Return (x, y) of the center of cell containing provided text 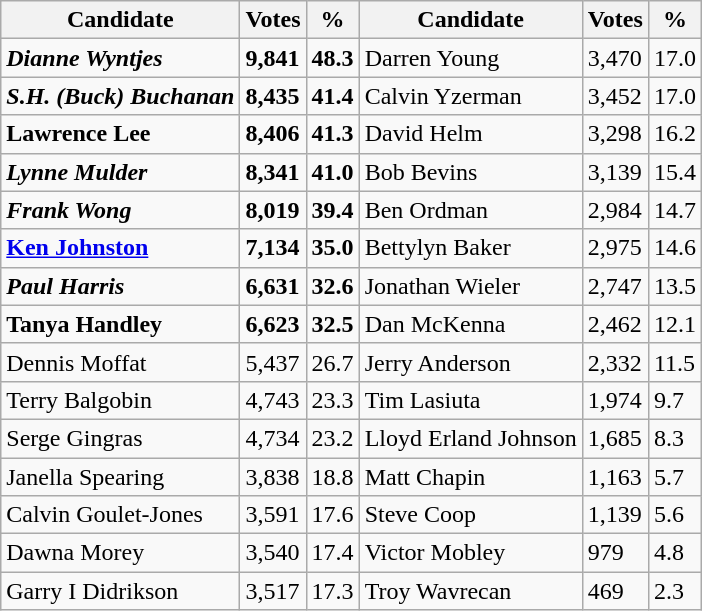
14.7 (674, 210)
David Helm (470, 134)
Frank Wong (120, 210)
41.0 (332, 172)
Dan McKenna (470, 324)
Dianne Wyntjes (120, 58)
7,134 (273, 248)
8,406 (273, 134)
Dennis Moffat (120, 362)
1,685 (615, 438)
Jonathan Wieler (470, 286)
2,747 (615, 286)
26.7 (332, 362)
2.3 (674, 591)
23.2 (332, 438)
Paul Harris (120, 286)
3,838 (273, 477)
Janella Spearing (120, 477)
Calvin Goulet-Jones (120, 515)
11.5 (674, 362)
Victor Mobley (470, 553)
Matt Chapin (470, 477)
1,163 (615, 477)
5.7 (674, 477)
3,591 (273, 515)
Ben Ordman (470, 210)
3,517 (273, 591)
6,631 (273, 286)
Garry I Didrikson (120, 591)
8,341 (273, 172)
1,139 (615, 515)
Darren Young (470, 58)
4,734 (273, 438)
4.8 (674, 553)
979 (615, 553)
9,841 (273, 58)
Jerry Anderson (470, 362)
S.H. (Buck) Buchanan (120, 96)
23.3 (332, 400)
39.4 (332, 210)
12.1 (674, 324)
3,540 (273, 553)
5.6 (674, 515)
32.5 (332, 324)
Lloyd Erland Johnson (470, 438)
8,019 (273, 210)
Calvin Yzerman (470, 96)
Bettylyn Baker (470, 248)
13.5 (674, 286)
Troy Wavrecan (470, 591)
Dawna Morey (120, 553)
17.3 (332, 591)
15.4 (674, 172)
Serge Gingras (120, 438)
5,437 (273, 362)
35.0 (332, 248)
Steve Coop (470, 515)
3,298 (615, 134)
Lynne Mulder (120, 172)
469 (615, 591)
41.4 (332, 96)
16.2 (674, 134)
3,139 (615, 172)
2,332 (615, 362)
8,435 (273, 96)
Ken Johnston (120, 248)
3,470 (615, 58)
4,743 (273, 400)
2,975 (615, 248)
Lawrence Lee (120, 134)
17.6 (332, 515)
17.4 (332, 553)
2,462 (615, 324)
Tanya Handley (120, 324)
14.6 (674, 248)
32.6 (332, 286)
Tim Lasiuta (470, 400)
9.7 (674, 400)
18.8 (332, 477)
1,974 (615, 400)
Bob Bevins (470, 172)
48.3 (332, 58)
41.3 (332, 134)
3,452 (615, 96)
2,984 (615, 210)
Terry Balgobin (120, 400)
6,623 (273, 324)
8.3 (674, 438)
